Find where the given text appears and provide that cell's center as [x, y] coordinate. 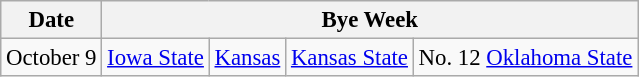
October 9 [52, 58]
Kansas State [350, 58]
Date [52, 20]
No. 12 Oklahoma State [525, 58]
Bye Week [370, 20]
Kansas [247, 58]
Iowa State [156, 58]
